Provide the (x, y) coordinate of the cell's center where the given text is located.  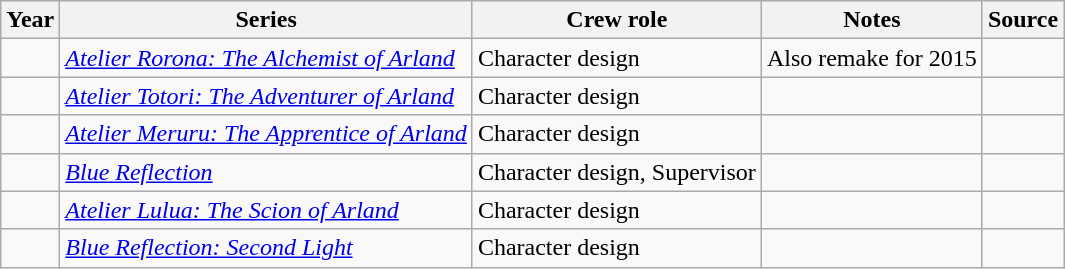
Notes (872, 20)
Crew role (616, 20)
Source (1022, 20)
Blue Reflection (266, 172)
Year (30, 20)
Series (266, 20)
Atelier Lulua: The Scion of Arland (266, 210)
Also remake for 2015 (872, 58)
Atelier Totori: The Adventurer of Arland (266, 96)
Atelier Meruru: The Apprentice of Arland (266, 134)
Blue Reflection: Second Light (266, 248)
Character design, Supervisor (616, 172)
Atelier Rorona: The Alchemist of Arland (266, 58)
